Search for the cell housing the specified text and yield its [X, Y] center coordinate. 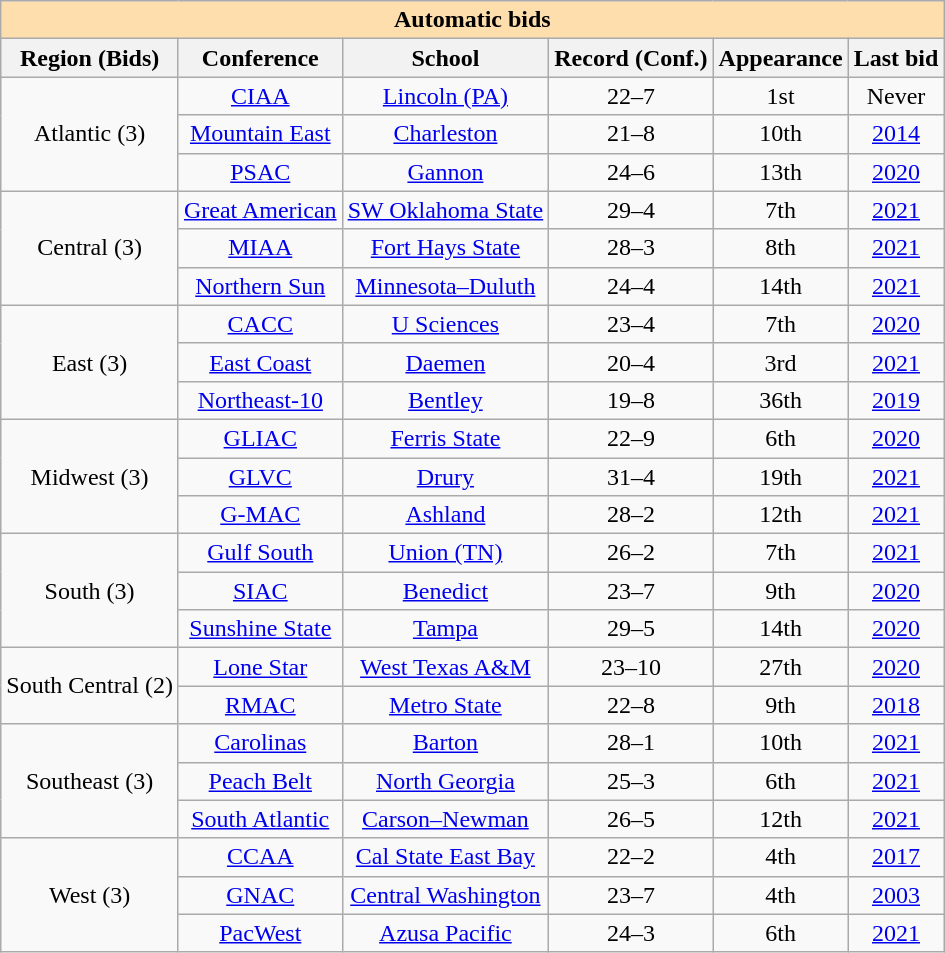
MIAA [260, 248]
Metro State [446, 705]
Azusa Pacific [446, 933]
East Coast [260, 362]
CIAA [260, 96]
PacWest [260, 933]
Lincoln (PA) [446, 96]
25–3 [631, 781]
Gannon [446, 172]
CCAA [260, 857]
East (3) [90, 362]
GLIAC [260, 438]
19–8 [631, 400]
21–8 [631, 134]
Union (TN) [446, 553]
19th [780, 477]
Tampa [446, 629]
Record (Conf.) [631, 58]
West Texas A&M [446, 667]
24–4 [631, 286]
SW Oklahoma State [446, 210]
West (3) [90, 895]
1st [780, 96]
Great American [260, 210]
Peach Belt [260, 781]
26–2 [631, 553]
2018 [896, 705]
South Atlantic [260, 819]
Sunshine State [260, 629]
28–1 [631, 743]
Cal State East Bay [446, 857]
22–9 [631, 438]
Conference [260, 58]
Barton [446, 743]
23–10 [631, 667]
36th [780, 400]
RMAC [260, 705]
PSAC [260, 172]
SIAC [260, 591]
23–4 [631, 324]
2003 [896, 895]
Minnesota–Duluth [446, 286]
Southeast (3) [90, 781]
Carson–Newman [446, 819]
Mountain East [260, 134]
G-MAC [260, 515]
Last bid [896, 58]
28–2 [631, 515]
Gulf South [260, 553]
29–5 [631, 629]
Appearance [780, 58]
26–5 [631, 819]
24–6 [631, 172]
29–4 [631, 210]
2014 [896, 134]
Drury [446, 477]
22–8 [631, 705]
28–3 [631, 248]
North Georgia [446, 781]
CACC [260, 324]
Midwest (3) [90, 476]
Central (3) [90, 248]
Never [896, 96]
Atlantic (3) [90, 134]
Ferris State [446, 438]
Charleston [446, 134]
GLVC [260, 477]
2019 [896, 400]
Fort Hays State [446, 248]
Region (Bids) [90, 58]
South (3) [90, 591]
3rd [780, 362]
Benedict [446, 591]
Lone Star [260, 667]
13th [780, 172]
22–2 [631, 857]
Carolinas [260, 743]
22–7 [631, 96]
20–4 [631, 362]
Daemen [446, 362]
GNAC [260, 895]
31–4 [631, 477]
24–3 [631, 933]
South Central (2) [90, 686]
Northern Sun [260, 286]
27th [780, 667]
2017 [896, 857]
U Sciences [446, 324]
8th [780, 248]
Northeast-10 [260, 400]
Automatic bids [472, 20]
Ashland [446, 515]
School [446, 58]
Central Washington [446, 895]
Bentley [446, 400]
